For the text-containing cell, return its midpoint in [x, y] coordinate format. 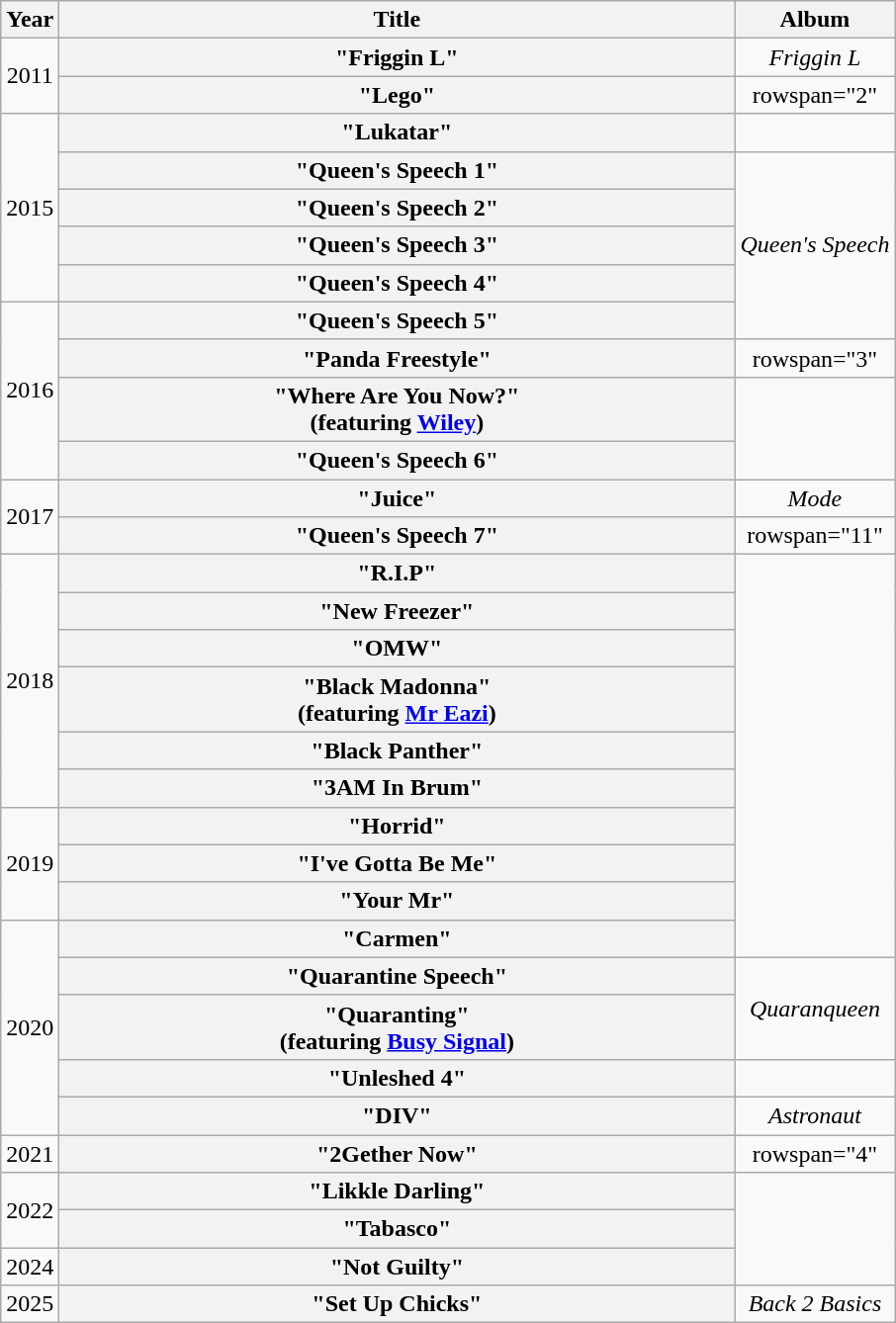
Queen's Speech [815, 245]
"Panda Freestyle" [398, 358]
"Lukatar" [398, 132]
"Quarantine Speech" [398, 976]
"Juice" [398, 497]
"Friggin L" [398, 57]
2025 [30, 1304]
"Tabasco" [398, 1229]
2011 [30, 76]
2018 [30, 680]
"I've Gotta Be Me" [398, 863]
"Your Mr" [398, 901]
"Horrid" [398, 826]
"OMW" [398, 649]
rowspan="4" [815, 1154]
2017 [30, 516]
2016 [30, 390]
Quaranqueen [815, 1009]
"Queen's Speech 6" [398, 460]
"Set Up Chicks" [398, 1304]
rowspan="3" [815, 358]
"Queen's Speech 7" [398, 536]
"Carmen" [398, 938]
"3AM In Brum" [398, 788]
"DIV" [398, 1115]
2015 [30, 208]
Back 2 Basics [815, 1304]
"Likkle Darling" [398, 1191]
"Queen's Speech 3" [398, 245]
2022 [30, 1210]
Year [30, 20]
Friggin L [815, 57]
Astronaut [815, 1115]
"2Gether Now" [398, 1154]
"Quaranting" (featuring Busy Signal) [398, 1026]
"Queen's Speech 5" [398, 320]
2019 [30, 863]
Mode [815, 497]
"Where Are You Now?"(featuring Wiley) [398, 409]
"Black Panther" [398, 750]
2021 [30, 1154]
"Not Guilty" [398, 1267]
"R.I.P" [398, 573]
"Queen's Speech 4" [398, 283]
"Lego" [398, 95]
"Queen's Speech 1" [398, 170]
"Queen's Speech 2" [398, 208]
Title [398, 20]
"New Freezer" [398, 611]
Album [815, 20]
rowspan="2" [815, 95]
2024 [30, 1267]
rowspan="11" [815, 536]
"Black Madonna"(featuring Mr Eazi) [398, 700]
"Unleshed 4" [398, 1078]
2020 [30, 1026]
